Scan for the cell matching the given text and deliver its [X, Y] coordinate at center. 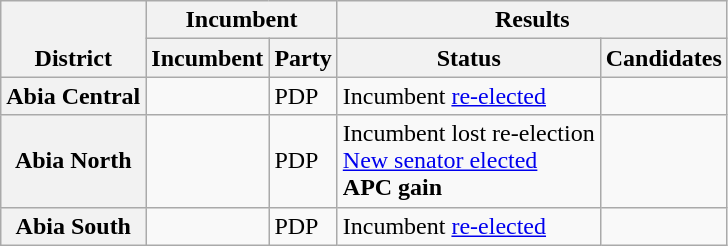
Abia South [74, 226]
Abia North [74, 161]
Party [303, 58]
Candidates [664, 58]
Incumbent lost re-electionNew senator electedAPC gain [468, 161]
District [74, 39]
Abia Central [74, 96]
Results [532, 20]
Status [468, 58]
